From the cell containing the given text, extract its center point as (X, Y) coordinate. 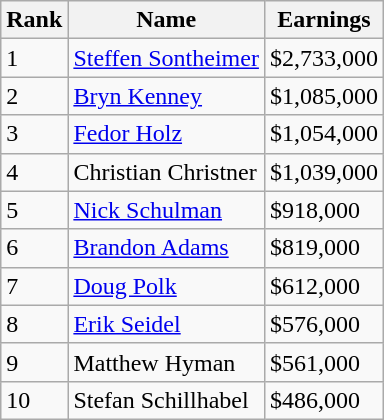
$1,054,000 (324, 134)
$561,000 (324, 362)
$486,000 (324, 400)
5 (34, 210)
Fedor Holz (166, 134)
Steffen Sontheimer (166, 58)
Brandon Adams (166, 248)
6 (34, 248)
$576,000 (324, 324)
1 (34, 58)
Earnings (324, 20)
$819,000 (324, 248)
4 (34, 172)
3 (34, 134)
10 (34, 400)
Erik Seidel (166, 324)
$1,039,000 (324, 172)
Nick Schulman (166, 210)
$918,000 (324, 210)
Bryn Kenney (166, 96)
2 (34, 96)
Rank (34, 20)
Matthew Hyman (166, 362)
Christian Christner (166, 172)
Name (166, 20)
$1,085,000 (324, 96)
$612,000 (324, 286)
9 (34, 362)
Stefan Schillhabel (166, 400)
8 (34, 324)
7 (34, 286)
$2,733,000 (324, 58)
Doug Polk (166, 286)
